Output the [x, y] coordinate of the center of the cell containing the given text.  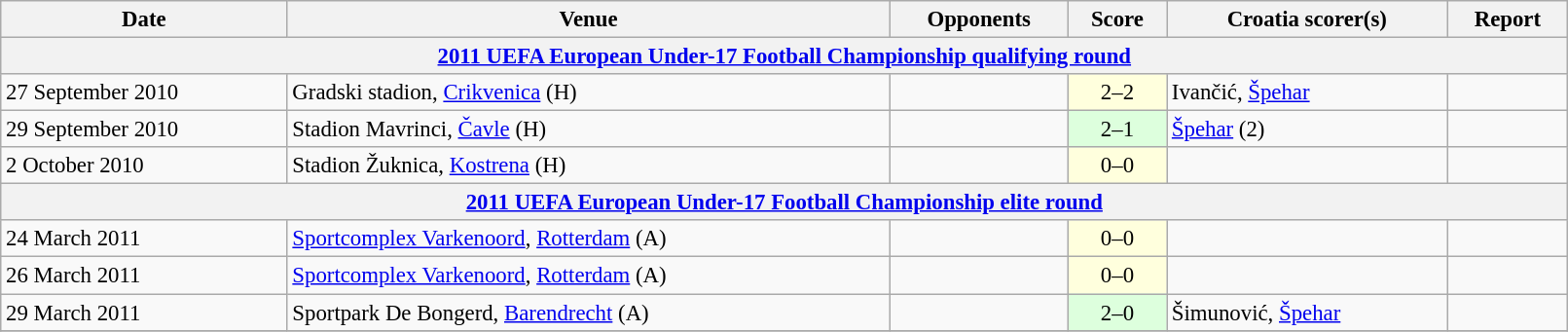
Gradski stadion, Crikvenica (H) [588, 92]
Sportpark De Bongerd, Barendrecht (A) [588, 313]
2–1 [1117, 129]
2–0 [1117, 313]
Date [144, 19]
Stadion Mavrinci, Čavle (H) [588, 129]
Ivančić, Špehar [1307, 92]
Report [1508, 19]
Venue [588, 19]
2011 UEFA European Under-17 Football Championship qualifying round [784, 56]
Šimunović, Špehar [1307, 313]
Score [1117, 19]
Stadion Žuknica, Kostrena (H) [588, 166]
29 March 2011 [144, 313]
26 March 2011 [144, 276]
2011 UEFA European Under-17 Football Championship elite round [784, 203]
Špehar (2) [1307, 129]
Croatia scorer(s) [1307, 19]
2–2 [1117, 92]
2 October 2010 [144, 166]
24 March 2011 [144, 239]
Opponents [979, 19]
27 September 2010 [144, 92]
29 September 2010 [144, 129]
